Extract the (X, Y) coordinate from the center of the cell holding the provided text.  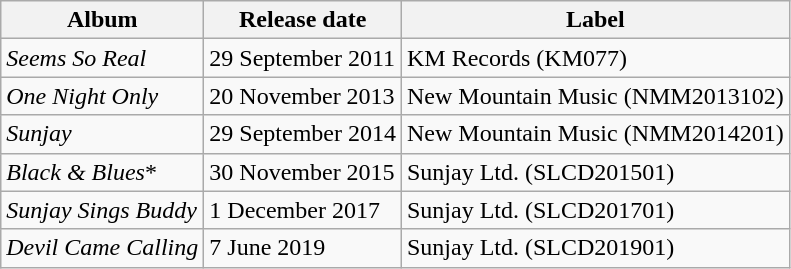
One Night Only (102, 96)
Sunjay Ltd. (SLCD201901) (595, 248)
Seems So Real (102, 58)
30 November 2015 (303, 172)
Sunjay Ltd. (SLCD201501) (595, 172)
Label (595, 20)
Black & Blues* (102, 172)
7 June 2019 (303, 248)
29 September 2014 (303, 134)
Sunjay Ltd. (SLCD201701) (595, 210)
Devil Came Calling (102, 248)
29 September 2011 (303, 58)
Album (102, 20)
New Mountain Music (NMM2013102) (595, 96)
20 November 2013 (303, 96)
KM Records (KM077) (595, 58)
Sunjay (102, 134)
Sunjay Sings Buddy (102, 210)
New Mountain Music (NMM2014201) (595, 134)
Release date (303, 20)
1 December 2017 (303, 210)
